Extract the (x, y) coordinate from the center of the cell holding the provided text.  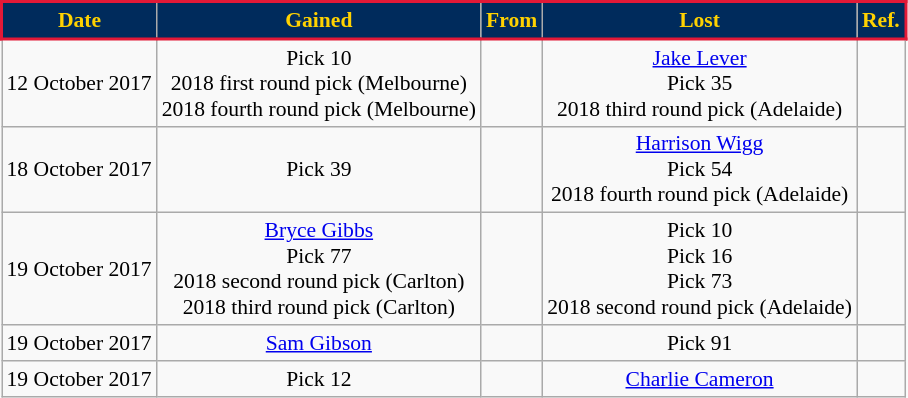
Harrison WiggPick 542018 fourth round pick (Adelaide) (700, 170)
Gained (319, 20)
18 October 2017 (80, 170)
From (512, 20)
Jake LeverPick 352018 third round pick (Adelaide) (700, 82)
Pick 102018 first round pick (Melbourne)2018 fourth round pick (Melbourne) (319, 82)
Date (80, 20)
Pick 91 (700, 343)
Sam Gibson (319, 343)
12 October 2017 (80, 82)
Bryce GibbsPick 772018 second round pick (Carlton)2018 third round pick (Carlton) (319, 269)
Lost (700, 20)
Pick 39 (319, 170)
Pick 12 (319, 379)
Pick 10Pick 16Pick 732018 second round pick (Adelaide) (700, 269)
Ref. (882, 20)
Charlie Cameron (700, 379)
